Determine the (x, y) coordinate at the center of the cell enclosing the given text.  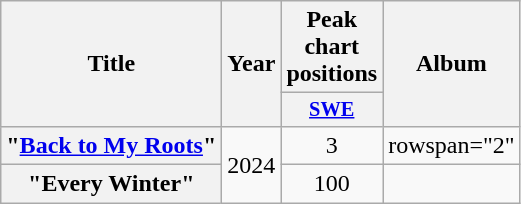
100 (332, 184)
Peak chart positions (332, 47)
Year (252, 64)
"Back to My Roots" (112, 145)
3 (332, 145)
SWE (332, 110)
"Every Winter" (112, 184)
2024 (252, 164)
rowspan="2" (452, 145)
Title (112, 64)
Album (452, 64)
